Find where the given text appears and provide that cell's center as (x, y) coordinate. 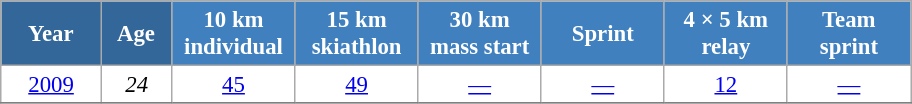
Year (52, 34)
4 × 5 km relay (726, 34)
49 (356, 85)
24 (136, 85)
2009 (52, 85)
Team sprint (848, 34)
12 (726, 85)
10 km individual (234, 34)
30 km mass start (480, 34)
Sprint (602, 34)
45 (234, 85)
Age (136, 34)
15 km skiathlon (356, 34)
